Capture the cell that displays the provided text and extract its [x, y] central coordinate. 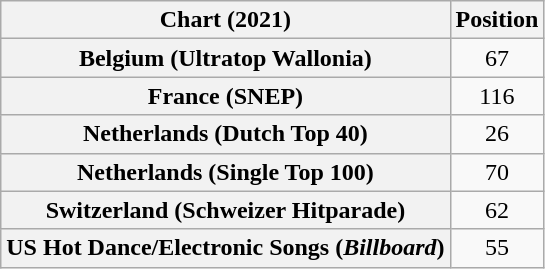
70 [497, 172]
Switzerland (Schweizer Hitparade) [226, 210]
26 [497, 134]
Position [497, 20]
US Hot Dance/Electronic Songs (Billboard) [226, 248]
France (SNEP) [226, 96]
Netherlands (Single Top 100) [226, 172]
55 [497, 248]
Chart (2021) [226, 20]
67 [497, 58]
62 [497, 210]
116 [497, 96]
Netherlands (Dutch Top 40) [226, 134]
Belgium (Ultratop Wallonia) [226, 58]
